Scan for the cell matching the given text and deliver its [X, Y] coordinate at center. 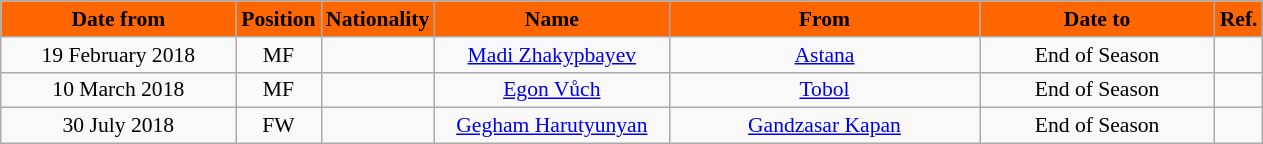
Ref. [1239, 19]
10 March 2018 [118, 90]
FW [278, 126]
Nationality [378, 19]
19 February 2018 [118, 55]
From [824, 19]
Date from [118, 19]
Egon Vůch [552, 90]
Madi Zhakypbayev [552, 55]
Gandzasar Kapan [824, 126]
Gegham Harutyunyan [552, 126]
Name [552, 19]
30 July 2018 [118, 126]
Date to [1098, 19]
Astana [824, 55]
Position [278, 19]
Tobol [824, 90]
